Detect which cell encompasses the target text, then output its (X, Y) center coordinate. 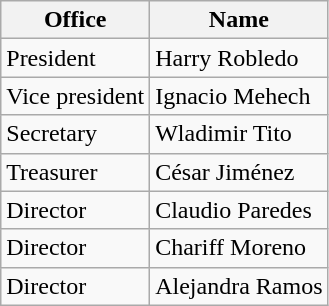
Secretary (76, 134)
Treasurer (76, 172)
Wladimir Tito (239, 134)
Claudio Paredes (239, 210)
Vice president (76, 96)
Chariff Moreno (239, 248)
César Jiménez (239, 172)
Harry Robledo (239, 58)
Office (76, 20)
President (76, 58)
Ignacio Mehech (239, 96)
Alejandra Ramos (239, 286)
Name (239, 20)
